Identify which cell holds the provided text, then report its (x, y) central coordinate. 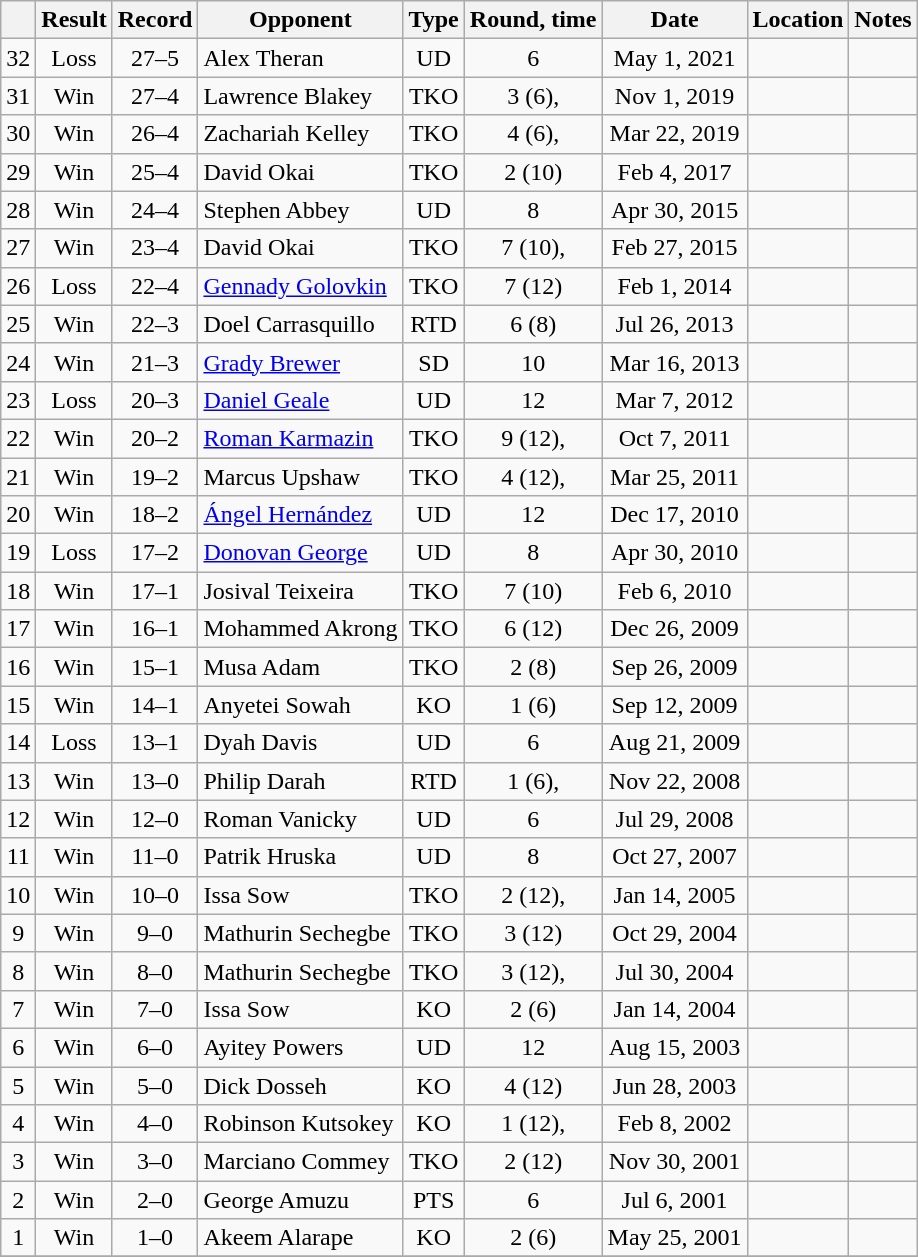
31 (18, 96)
Alex Theran (300, 58)
Sep 12, 2009 (674, 705)
Lawrence Blakey (300, 96)
Apr 30, 2015 (674, 210)
2 (12) (533, 1162)
27 (18, 248)
21–3 (155, 362)
Nov 30, 2001 (674, 1162)
1 (18, 1238)
27–4 (155, 96)
25–4 (155, 172)
17 (18, 629)
Jun 28, 2003 (674, 1085)
Philip Darah (300, 781)
15–1 (155, 667)
19–2 (155, 477)
Robinson Kutsokey (300, 1124)
SD (434, 362)
Feb 1, 2014 (674, 286)
Grady Brewer (300, 362)
5–0 (155, 1085)
4–0 (155, 1124)
Marcus Upshaw (300, 477)
10–0 (155, 895)
1 (6) (533, 705)
May 25, 2001 (674, 1238)
2 (18, 1200)
30 (18, 134)
Mar 16, 2013 (674, 362)
Roman Vanicky (300, 819)
20–2 (155, 438)
18–2 (155, 515)
Mohammed Akrong (300, 629)
7 (12) (533, 286)
16–1 (155, 629)
Jul 30, 2004 (674, 971)
Ángel Hernández (300, 515)
24 (18, 362)
Doel Carrasquillo (300, 324)
Josival Teixeira (300, 591)
13–1 (155, 743)
Location (798, 20)
Dyah Davis (300, 743)
Musa Adam (300, 667)
15 (18, 705)
2 (10) (533, 172)
3 (18, 1162)
Date (674, 20)
3 (12) (533, 933)
26 (18, 286)
Jul 6, 2001 (674, 1200)
3–0 (155, 1162)
5 (18, 1085)
6 (8) (533, 324)
9 (12), (533, 438)
Daniel Geale (300, 400)
Feb 27, 2015 (674, 248)
Zachariah Kelley (300, 134)
Notes (883, 20)
4 (12) (533, 1085)
Jul 29, 2008 (674, 819)
Ayitey Powers (300, 1047)
Dick Dosseh (300, 1085)
Patrik Hruska (300, 857)
13 (18, 781)
29 (18, 172)
Round, time (533, 20)
7 (10), (533, 248)
19 (18, 553)
8–0 (155, 971)
Oct 7, 2011 (674, 438)
Oct 29, 2004 (674, 933)
22–4 (155, 286)
20–3 (155, 400)
Jan 14, 2005 (674, 895)
Record (155, 20)
7 (10) (533, 591)
Feb 6, 2010 (674, 591)
14 (18, 743)
Donovan George (300, 553)
2 (8) (533, 667)
14–1 (155, 705)
1 (12), (533, 1124)
Dec 26, 2009 (674, 629)
Akeem Alarape (300, 1238)
17–1 (155, 591)
7–0 (155, 1009)
22 (18, 438)
George Amuzu (300, 1200)
11–0 (155, 857)
Roman Karmazin (300, 438)
26–4 (155, 134)
6 (12) (533, 629)
Marciano Commey (300, 1162)
Mar 7, 2012 (674, 400)
1 (6), (533, 781)
2 (12), (533, 895)
Stephen Abbey (300, 210)
9 (18, 933)
20 (18, 515)
Aug 21, 2009 (674, 743)
32 (18, 58)
25 (18, 324)
Opponent (300, 20)
16 (18, 667)
27–5 (155, 58)
Result (74, 20)
Dec 17, 2010 (674, 515)
Mar 25, 2011 (674, 477)
2–0 (155, 1200)
21 (18, 477)
23–4 (155, 248)
Anyetei Sowah (300, 705)
Aug 15, 2003 (674, 1047)
18 (18, 591)
11 (18, 857)
Type (434, 20)
Jul 26, 2013 (674, 324)
23 (18, 400)
1–0 (155, 1238)
Jan 14, 2004 (674, 1009)
Mar 22, 2019 (674, 134)
Sep 26, 2009 (674, 667)
4 (6), (533, 134)
6–0 (155, 1047)
7 (18, 1009)
Feb 8, 2002 (674, 1124)
17–2 (155, 553)
4 (18, 1124)
Apr 30, 2010 (674, 553)
22–3 (155, 324)
Nov 1, 2019 (674, 96)
3 (6), (533, 96)
May 1, 2021 (674, 58)
24–4 (155, 210)
9–0 (155, 933)
12–0 (155, 819)
Nov 22, 2008 (674, 781)
4 (12), (533, 477)
3 (12), (533, 971)
Oct 27, 2007 (674, 857)
Feb 4, 2017 (674, 172)
Gennady Golovkin (300, 286)
PTS (434, 1200)
13–0 (155, 781)
28 (18, 210)
